Capture the cell that displays the provided text and extract its (X, Y) central coordinate. 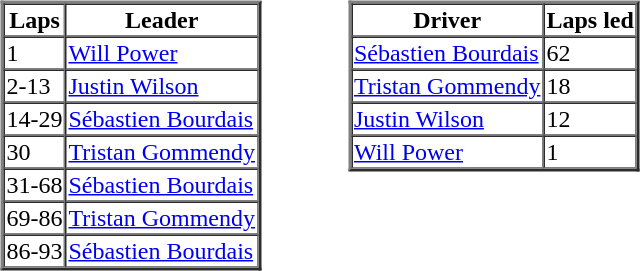
2-13 (35, 86)
30 (35, 152)
Leader (161, 20)
14-29 (35, 118)
Driver (447, 20)
69-86 (35, 218)
86-93 (35, 250)
62 (590, 52)
12 (590, 118)
31-68 (35, 184)
18 (590, 86)
Laps (35, 20)
Laps led (590, 20)
